Find where the given text appears and provide that cell's center as (x, y) coordinate. 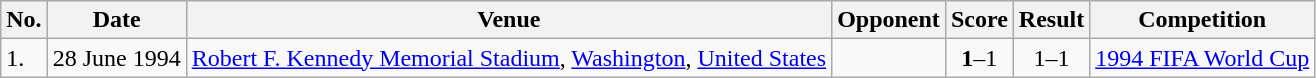
Opponent (889, 20)
Score (979, 20)
Robert F. Kennedy Memorial Stadium, Washington, United States (508, 58)
No. (24, 20)
Venue (508, 20)
Result (1051, 20)
28 June 1994 (116, 58)
Competition (1202, 20)
1994 FIFA World Cup (1202, 58)
1. (24, 58)
Date (116, 20)
